Scan for the cell matching the given text and deliver its (x, y) coordinate at center. 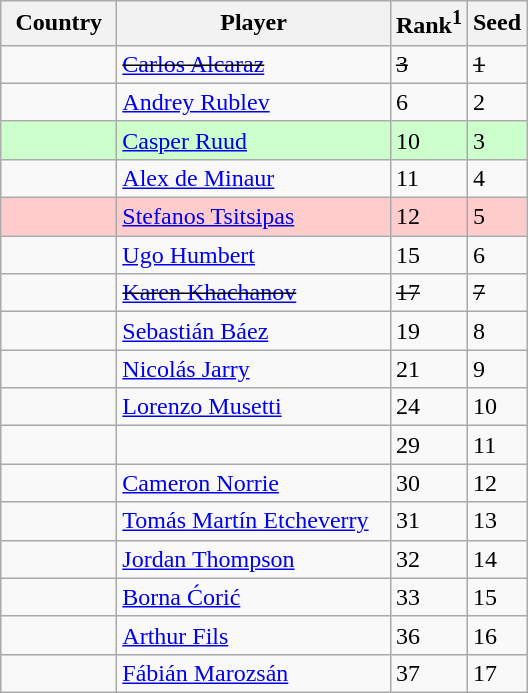
9 (496, 369)
31 (428, 521)
14 (496, 559)
Stefanos Tsitsipas (254, 217)
21 (428, 369)
Player (254, 24)
33 (428, 597)
2 (496, 102)
Alex de Minaur (254, 178)
4 (496, 178)
Jordan Thompson (254, 559)
Karen Khachanov (254, 293)
Lorenzo Musetti (254, 407)
32 (428, 559)
29 (428, 445)
24 (428, 407)
Arthur Fils (254, 635)
Tomás Martín Etcheverry (254, 521)
Cameron Norrie (254, 483)
37 (428, 673)
Rank1 (428, 24)
Seed (496, 24)
Nicolás Jarry (254, 369)
Ugo Humbert (254, 255)
Fábián Marozsán (254, 673)
8 (496, 331)
Country (59, 24)
Sebastián Báez (254, 331)
36 (428, 635)
Andrey Rublev (254, 102)
Casper Ruud (254, 140)
Carlos Alcaraz (254, 64)
13 (496, 521)
30 (428, 483)
Borna Ćorić (254, 597)
16 (496, 635)
7 (496, 293)
19 (428, 331)
5 (496, 217)
1 (496, 64)
